Capture the cell that displays the provided text and extract its [x, y] central coordinate. 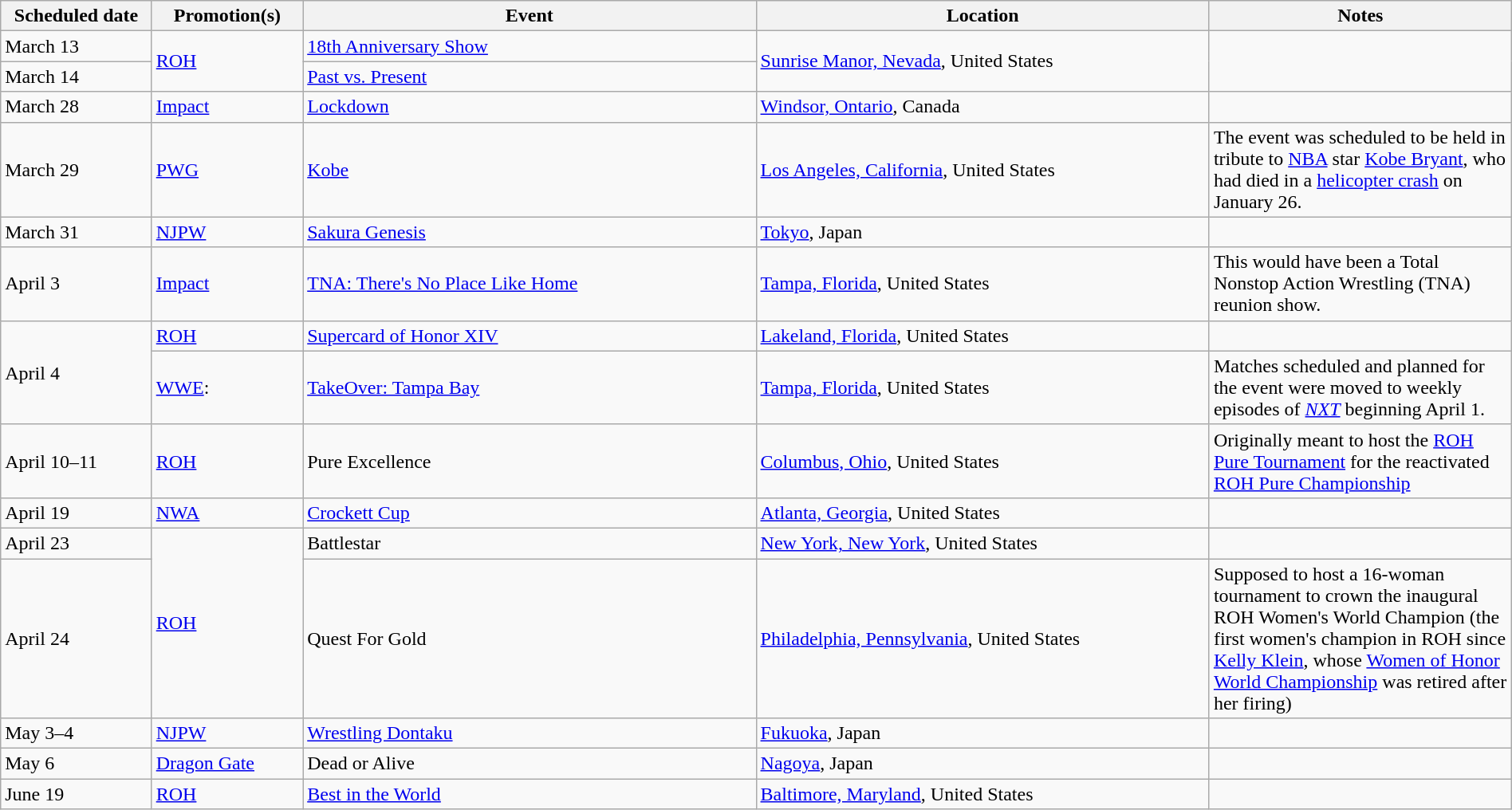
Crockett Cup [530, 513]
Best in the World [530, 794]
Quest For Gold [530, 638]
Windsor, Ontario, Canada [982, 107]
WWE: [226, 387]
Wrestling Dontaku [530, 733]
18th Anniversary Show [530, 46]
March 28 [77, 107]
Dragon Gate [226, 764]
Nagoya, Japan [982, 764]
May 6 [77, 764]
Supercard of Honor XIV [530, 336]
May 3–4 [77, 733]
April 23 [77, 543]
Matches scheduled and planned for the event were moved to weekly episodes of NXT beginning April 1. [1360, 387]
Notes [1360, 16]
Promotion(s) [226, 16]
TNA: There's No Place Like Home [530, 284]
April 4 [77, 372]
Philadelphia, Pennsylvania, United States [982, 638]
Pure Excellence [530, 461]
Atlanta, Georgia, United States [982, 513]
Lockdown [530, 107]
Baltimore, Maryland, United States [982, 794]
March 29 [77, 169]
Dead or Alive [530, 764]
Columbus, Ohio, United States [982, 461]
March 14 [77, 77]
The event was scheduled to be held in tribute to NBA star Kobe Bryant, who had died in a helicopter crash on January 26. [1360, 169]
Event [530, 16]
June 19 [77, 794]
March 31 [77, 232]
Battlestar [530, 543]
Sunrise Manor, Nevada, United States [982, 61]
Lakeland, Florida, United States [982, 336]
April 10–11 [77, 461]
March 13 [77, 46]
April 3 [77, 284]
Location [982, 16]
PWG [226, 169]
Los Angeles, California, United States [982, 169]
Sakura Genesis [530, 232]
Fukuoka, Japan [982, 733]
Kobe [530, 169]
New York, New York, United States [982, 543]
NWA [226, 513]
Tokyo, Japan [982, 232]
This would have been a Total Nonstop Action Wrestling (TNA) reunion show. [1360, 284]
Originally meant to host the ROH Pure Tournament for the reactivated ROH Pure Championship [1360, 461]
April 19 [77, 513]
Past vs. Present [530, 77]
Scheduled date [77, 16]
April 24 [77, 638]
TakeOver: Tampa Bay [530, 387]
